Return [X, Y] of the center of cell containing provided text 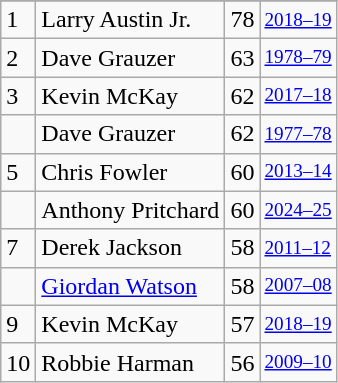
56 [242, 362]
2017–18 [298, 96]
2024–25 [298, 210]
Robbie Harman [130, 362]
Anthony Pritchard [130, 210]
Giordan Watson [130, 286]
78 [242, 20]
2011–12 [298, 248]
63 [242, 58]
Larry Austin Jr. [130, 20]
7 [18, 248]
57 [242, 324]
Chris Fowler [130, 172]
2009–10 [298, 362]
10 [18, 362]
1978–79 [298, 58]
9 [18, 324]
1 [18, 20]
3 [18, 96]
2013–14 [298, 172]
2 [18, 58]
1977–78 [298, 134]
Derek Jackson [130, 248]
5 [18, 172]
2007–08 [298, 286]
